Locate the cell with the specified text and output its (x, y) center coordinate. 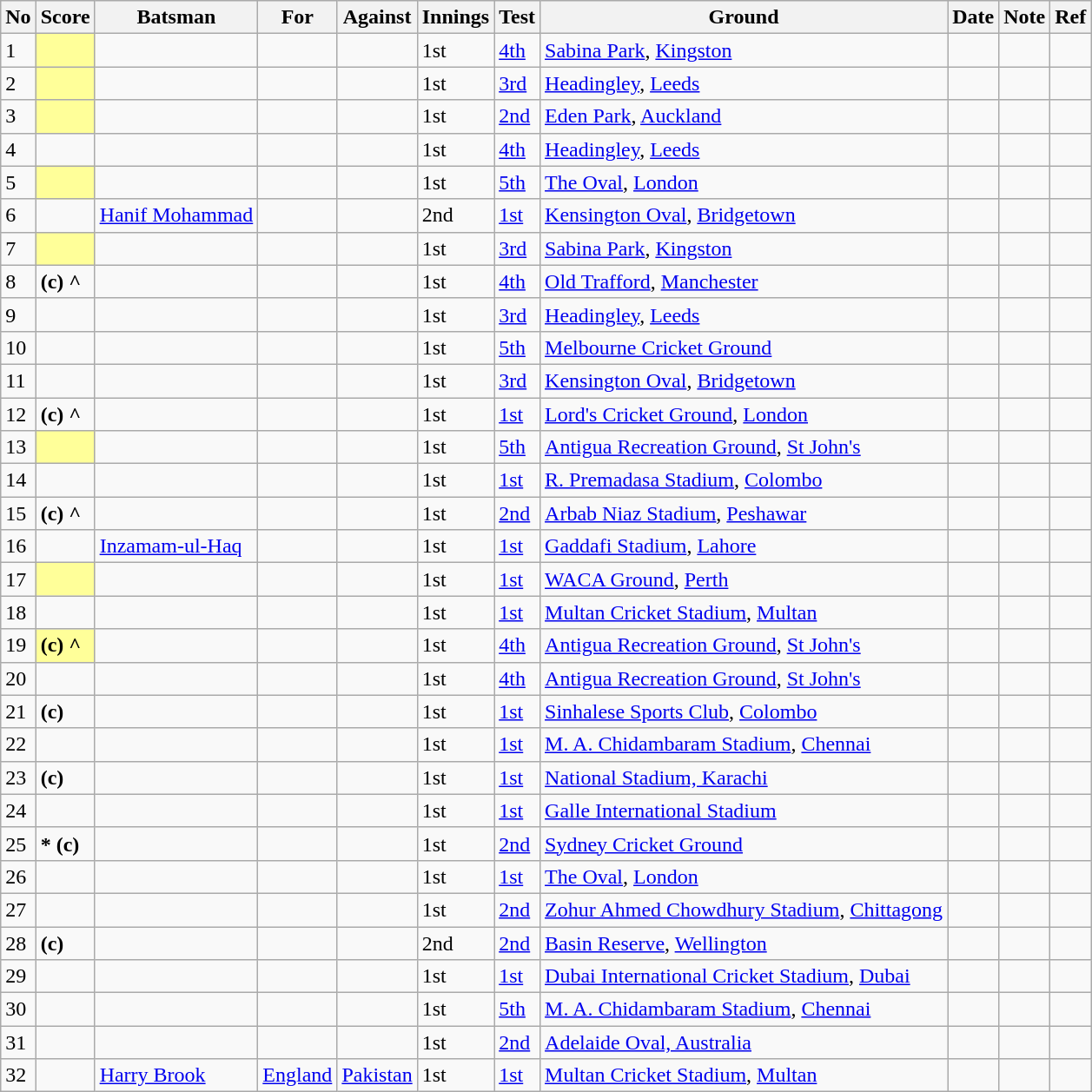
* (c) (65, 844)
29 (18, 976)
Sinhalese Sports Club, Colombo (744, 711)
Inzamam-ul-Haq (176, 546)
Zohur Ahmed Chowdhury Stadium, Chittagong (744, 910)
24 (18, 811)
31 (18, 1042)
For (297, 17)
7 (18, 248)
Old Trafford, Manchester (744, 281)
1 (18, 50)
Innings (455, 17)
28 (18, 943)
6 (18, 215)
9 (18, 314)
10 (18, 347)
21 (18, 711)
14 (18, 480)
Lord's Cricket Ground, London (744, 414)
8 (18, 281)
26 (18, 877)
Date (973, 17)
17 (18, 579)
National Stadium, Karachi (744, 778)
13 (18, 447)
England (297, 1075)
Dubai International Cricket Stadium, Dubai (744, 976)
Basin Reserve, Wellington (744, 943)
22 (18, 745)
4 (18, 149)
20 (18, 678)
Score (65, 17)
2 (18, 83)
Ground (744, 17)
Adelaide Oval, Australia (744, 1042)
Against (377, 17)
Sydney Cricket Ground (744, 844)
15 (18, 513)
19 (18, 645)
5 (18, 182)
R. Premadasa Stadium, Colombo (744, 480)
Pakistan (377, 1075)
Eden Park, Auckland (744, 116)
18 (18, 612)
Gaddafi Stadium, Lahore (744, 546)
Galle International Stadium (744, 811)
11 (18, 381)
Test (518, 17)
Arbab Niaz Stadium, Peshawar (744, 513)
23 (18, 778)
12 (18, 414)
Batsman (176, 17)
WACA Ground, Perth (744, 579)
27 (18, 910)
Melbourne Cricket Ground (744, 347)
No (18, 17)
Harry Brook (176, 1075)
Ref (1070, 17)
Note (1025, 17)
30 (18, 1009)
16 (18, 546)
32 (18, 1075)
25 (18, 844)
Hanif Mohammad (176, 215)
3 (18, 116)
